Return (x, y) of the center of cell containing provided text 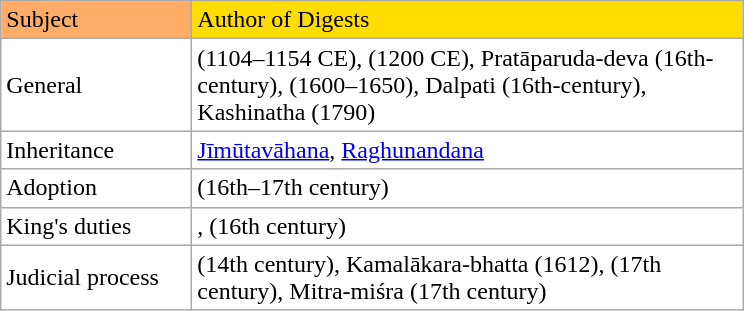
(1104–1154 CE), (1200 CE), Pratāparuda-deva (16th-century), (1600–1650), Dalpati (16th-century), Kashinatha (1790) (468, 85)
General (96, 85)
Inheritance (96, 150)
, (16th century) (468, 226)
Adoption (96, 188)
(14th century), Kamalākara-bhatta (1612), (17th century), Mitra-miśra (17th century) (468, 278)
King's duties (96, 226)
Author of Digests (468, 20)
Judicial process (96, 278)
(16th–17th century) (468, 188)
Jīmūtavāhana, Raghunandana (468, 150)
Subject (96, 20)
